Pinpoint the cell where the given text exists, returning its [x, y] midpoint coordinate. 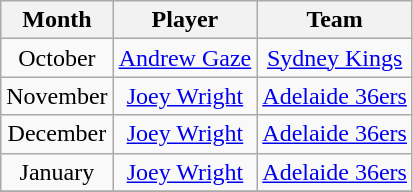
December [57, 134]
October [57, 58]
Month [57, 20]
January [57, 172]
Andrew Gaze [185, 58]
November [57, 96]
Player [185, 20]
Team [335, 20]
Sydney Kings [335, 58]
